Identify which cell holds the provided text, then report its [X, Y] central coordinate. 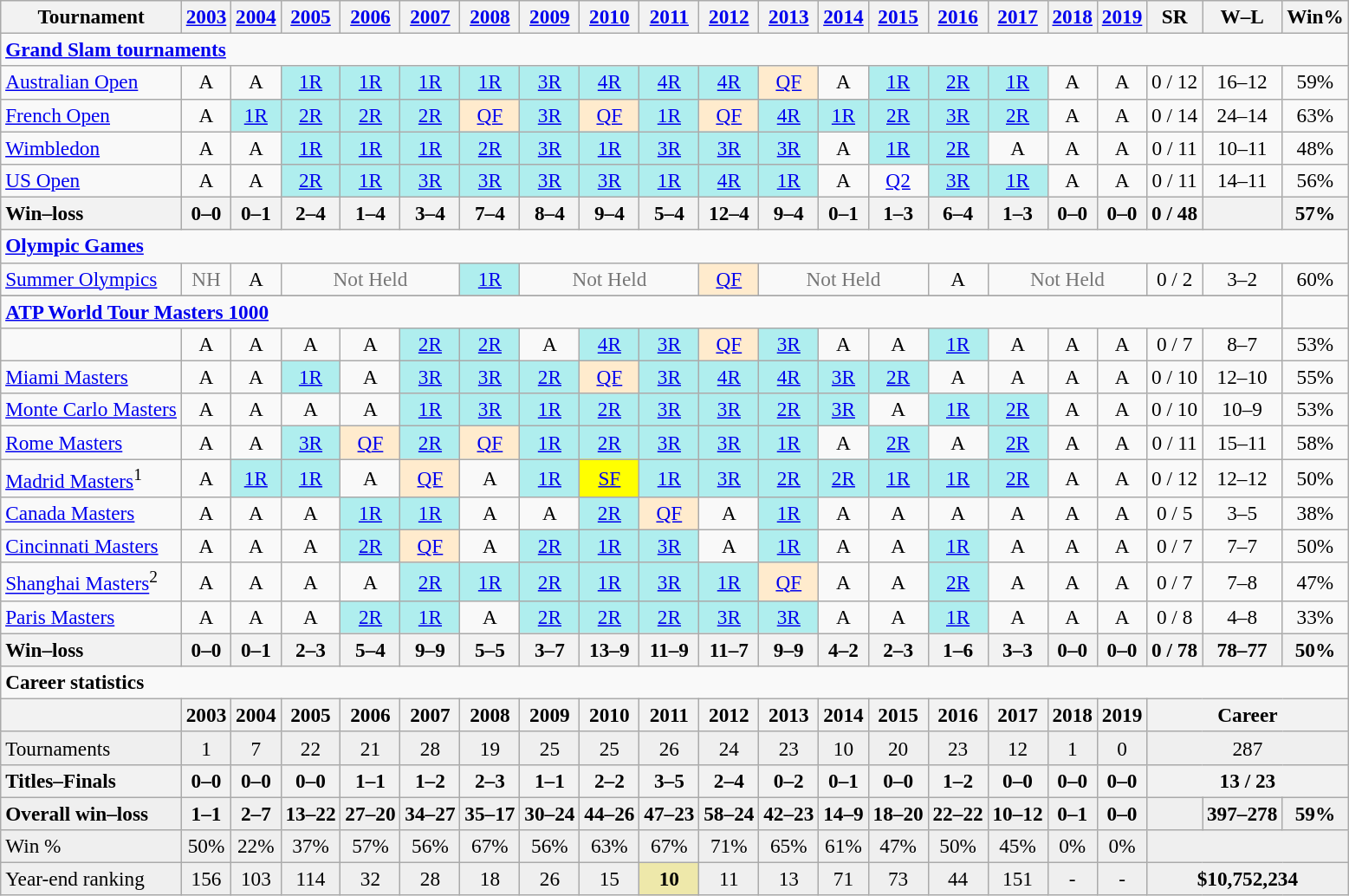
114 [310, 879]
10–9 [1242, 410]
30–24 [549, 814]
0–2 [788, 781]
15 [610, 879]
13–22 [310, 814]
37% [310, 846]
11–7 [730, 650]
Australian Open [92, 82]
71% [730, 846]
48% [1315, 147]
Win% [1315, 16]
13–9 [610, 650]
Titles–Finals [92, 781]
Win % [92, 846]
Year-end ranking [92, 879]
8–4 [549, 213]
NH [206, 279]
10–11 [1242, 147]
Rome Masters [92, 442]
45% [1017, 846]
58% [1315, 442]
W–L [1242, 16]
0 / 78 [1175, 650]
20 [898, 748]
3–3 [1017, 650]
$10,752,234 [1248, 879]
Miami Masters [92, 377]
58–24 [730, 814]
42–23 [788, 814]
19 [490, 748]
34–27 [430, 814]
Tournaments [92, 748]
3–7 [549, 650]
French Open [92, 115]
7–7 [1242, 546]
12–4 [730, 213]
27–20 [371, 814]
7–8 [1242, 581]
397–278 [1242, 814]
Madrid Masters1 [92, 477]
Overall win–loss [92, 814]
Paris Masters [92, 617]
0 / 48 [1175, 213]
0 [1121, 748]
38% [1315, 513]
US Open [92, 180]
55% [1315, 377]
8–7 [1242, 344]
3–4 [430, 213]
14–9 [844, 814]
12–10 [1242, 377]
Wimbledon [92, 147]
SF [610, 477]
Tournament [92, 16]
16–12 [1242, 82]
0 / 14 [1175, 115]
Monte Carlo Masters [92, 410]
287 [1248, 748]
24–14 [1242, 115]
Canada Masters [92, 513]
60% [1315, 279]
0 / 5 [1175, 513]
2–7 [256, 814]
Olympic Games [674, 246]
Summer Olympics [92, 279]
0 / 8 [1175, 617]
Career [1248, 715]
151 [1017, 879]
103 [256, 879]
Career statistics [674, 682]
71 [844, 879]
18–20 [898, 814]
13 / 23 [1248, 781]
15–11 [1242, 442]
12 [1017, 748]
6–4 [958, 213]
0 / 2 [1175, 279]
12–12 [1242, 477]
7–4 [490, 213]
1–6 [958, 650]
2–2 [610, 781]
73 [898, 879]
11 [730, 879]
35–17 [490, 814]
10–12 [1017, 814]
5–5 [490, 650]
33% [1315, 617]
47–23 [669, 814]
61% [844, 846]
1–4 [371, 213]
ATP World Tour Masters 1000 [641, 311]
SR [1175, 16]
Q2 [898, 180]
Grand Slam tournaments [674, 49]
65% [788, 846]
22–22 [958, 814]
21 [371, 748]
4–8 [1242, 617]
22% [256, 846]
Cincinnati Masters [92, 546]
22 [310, 748]
14–11 [1242, 180]
13 [788, 879]
156 [206, 879]
3–2 [1242, 279]
78–77 [1242, 650]
24 [730, 748]
18 [490, 879]
44 [958, 879]
Shanghai Masters2 [92, 581]
4–2 [844, 650]
44–26 [610, 814]
7 [256, 748]
32 [371, 879]
11–9 [669, 650]
